Scan for the cell matching the given text and deliver its [X, Y] coordinate at center. 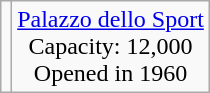
Palazzo dello SportCapacity: 12,000Opened in 1960 [111, 47]
